Search for the cell housing the specified text and yield its [X, Y] center coordinate. 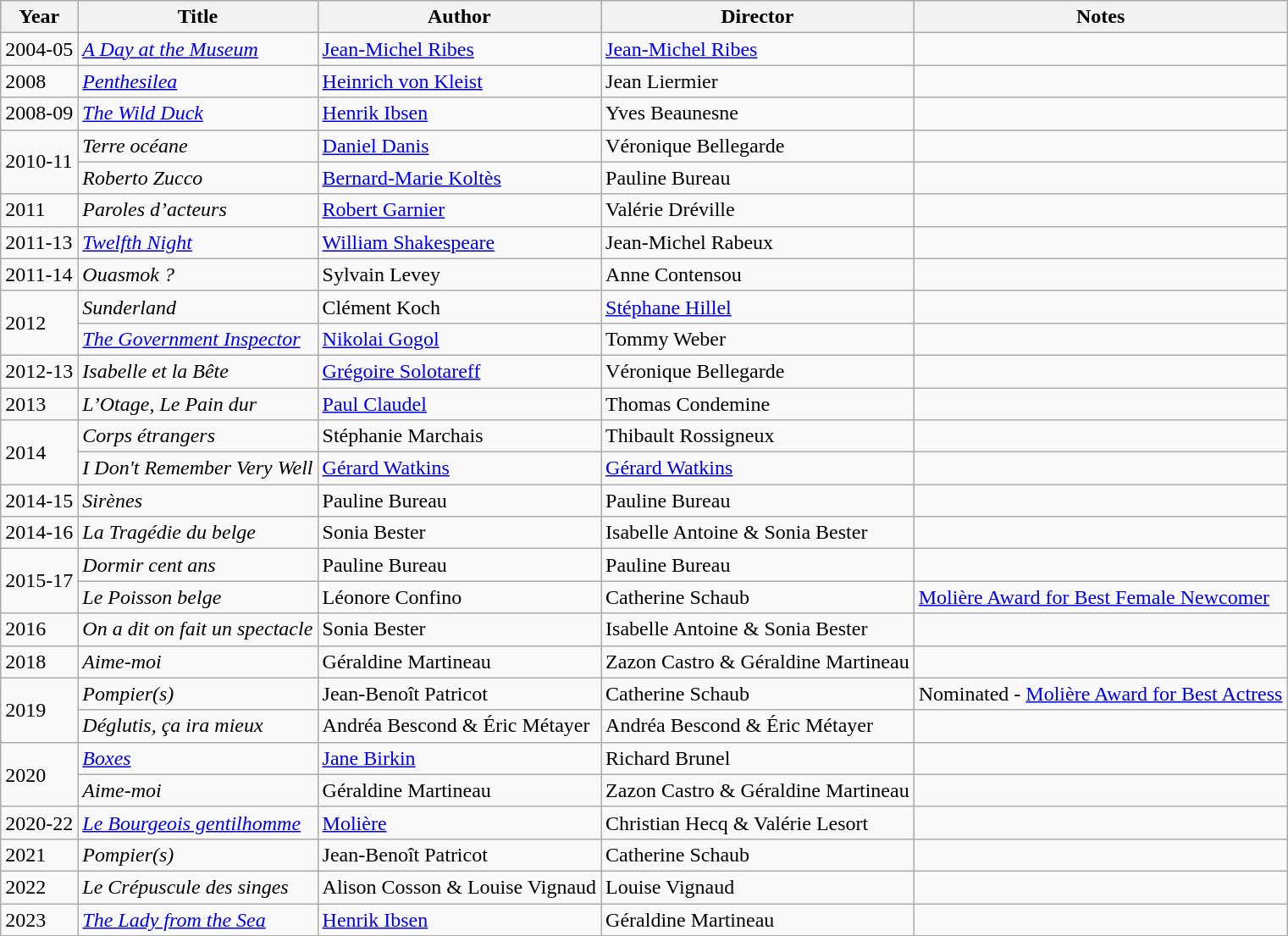
Director [758, 17]
Thomas Condemine [758, 404]
2018 [39, 662]
2008 [39, 81]
Clément Koch [459, 307]
Louise Vignaud [758, 887]
2022 [39, 887]
2012-13 [39, 371]
Sirènes [198, 501]
The Lady from the Sea [198, 919]
2014-16 [39, 533]
Paul Claudel [459, 404]
Sunderland [198, 307]
On a dit on fait un spectacle [198, 629]
2011-13 [39, 242]
Molière Award for Best Female Newcomer [1101, 597]
Heinrich von Kleist [459, 81]
Dormir cent ans [198, 565]
The Wild Duck [198, 114]
Jane Birkin [459, 758]
2013 [39, 404]
Author [459, 17]
A Day at the Museum [198, 49]
Jean Liermier [758, 81]
2014-15 [39, 501]
Valérie Dréville [758, 210]
Title [198, 17]
2014 [39, 452]
Tommy Weber [758, 339]
La Tragédie du belge [198, 533]
Yves Beaunesne [758, 114]
I Don't Remember Very Well [198, 468]
2020-22 [39, 822]
Year [39, 17]
2015-17 [39, 581]
The Government Inspector [198, 339]
2016 [39, 629]
2008-09 [39, 114]
Le Bourgeois gentilhomme [198, 822]
2004-05 [39, 49]
Ouasmok ? [198, 274]
Isabelle et la Bête [198, 371]
Déglutis, ça ira mieux [198, 726]
Notes [1101, 17]
2012 [39, 323]
2011 [39, 210]
Bernard-Marie Koltès [459, 178]
Robert Garnier [459, 210]
Le Poisson belge [198, 597]
Paroles d’acteurs [198, 210]
2020 [39, 774]
Molière [459, 822]
Terre océane [198, 146]
Roberto Zucco [198, 178]
Sylvain Levey [459, 274]
Richard Brunel [758, 758]
Nikolai Gogol [459, 339]
2011-14 [39, 274]
Thibault Rossigneux [758, 436]
William Shakespeare [459, 242]
Le Crépuscule des singes [198, 887]
Nominated - Molière Award for Best Actress [1101, 694]
L’Otage, Le Pain dur [198, 404]
2010-11 [39, 162]
Grégoire Solotareff [459, 371]
Jean-Michel Rabeux [758, 242]
2023 [39, 919]
Daniel Danis [459, 146]
2021 [39, 855]
2019 [39, 710]
Boxes [198, 758]
Stéphane Hillel [758, 307]
Corps étrangers [198, 436]
Twelfth Night [198, 242]
Alison Cosson & Louise Vignaud [459, 887]
Léonore Confino [459, 597]
Stéphanie Marchais [459, 436]
Anne Contensou [758, 274]
Christian Hecq & Valérie Lesort [758, 822]
Penthesilea [198, 81]
